Find where the given text appears and provide that cell's center as (X, Y) coordinate. 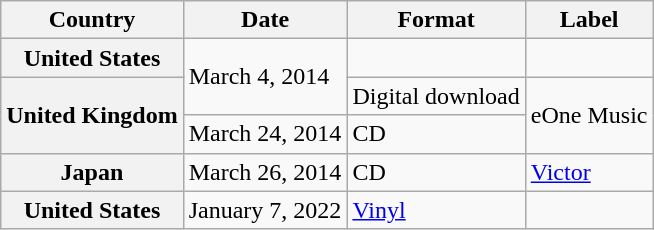
Japan (92, 172)
Label (589, 20)
March 4, 2014 (265, 77)
March 26, 2014 (265, 172)
Date (265, 20)
Format (436, 20)
Country (92, 20)
Digital download (436, 96)
March 24, 2014 (265, 134)
Vinyl (436, 210)
United Kingdom (92, 115)
eOne Music (589, 115)
January 7, 2022 (265, 210)
Victor (589, 172)
